Determine the [x, y] coordinate at the center of the cell enclosing the given text.  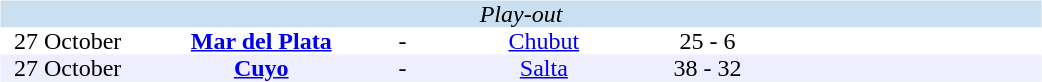
Play-out [520, 14]
Chubut [544, 42]
Salta [544, 68]
38 - 32 [707, 68]
25 - 6 [707, 42]
Mar del Plata [262, 42]
Cuyo [262, 68]
